Pinpoint the cell where the given text exists, returning its (X, Y) midpoint coordinate. 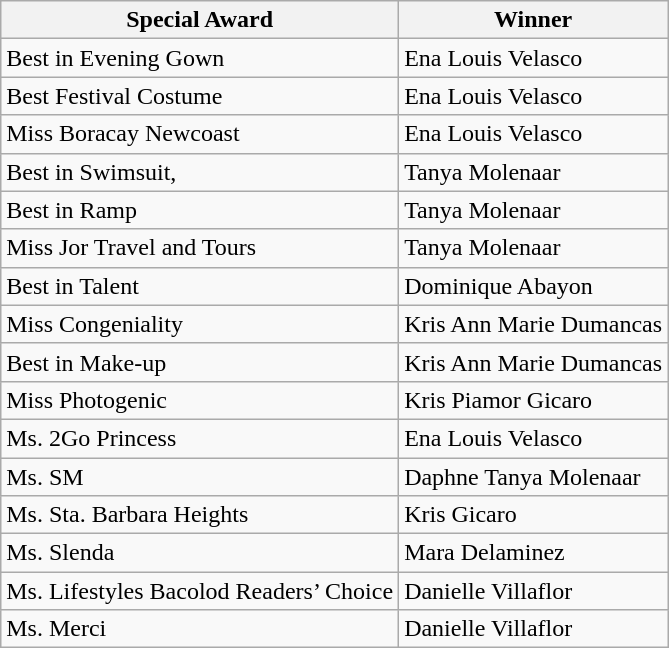
Mara Delaminez (534, 553)
Best in Talent (200, 286)
Ms. 2Go Princess (200, 438)
Kris Gicaro (534, 515)
Miss Jor Travel and Tours (200, 248)
Best in Make-up (200, 362)
Best in Swimsuit, (200, 172)
Winner (534, 20)
Miss Congeniality (200, 324)
Ms. Sta. Barbara Heights (200, 515)
Ms. Merci (200, 629)
Daphne Tanya Molenaar (534, 477)
Miss Boracay Newcoast (200, 134)
Ms. SM (200, 477)
Ms. Lifestyles Bacolod Readers’ Choice (200, 591)
Best in Ramp (200, 210)
Best in Evening Gown (200, 58)
Ms. Slenda (200, 553)
Special Award (200, 20)
Kris Piamor Gicaro (534, 400)
Best Festival Costume (200, 96)
Dominique Abayon (534, 286)
Miss Photogenic (200, 400)
